For the text-containing cell, return its midpoint in (X, Y) coordinate format. 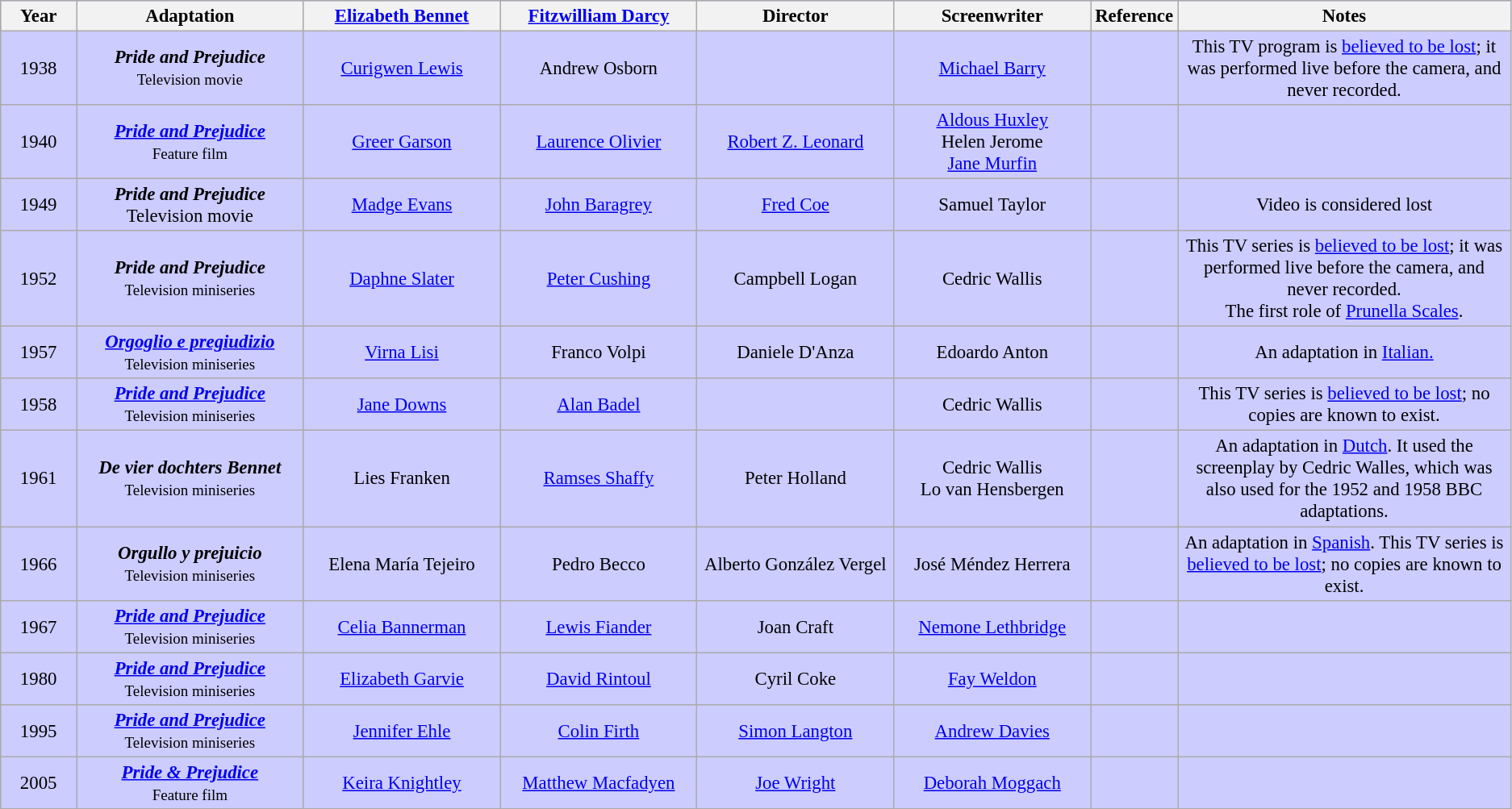
2005 (39, 782)
Nemone Lethbridge (992, 626)
Deborah Moggach (992, 782)
Alberto González Vergel (796, 564)
Greer Garson (402, 142)
De vier dochters BennetTelevision miniseries (190, 479)
Colin Firth (599, 731)
Orgullo y prejuicioTelevision miniseries (190, 564)
Adaptation (190, 16)
Elizabeth Bennet (402, 16)
Peter Holland (796, 479)
David Rintoul (599, 679)
Celia Bannerman (402, 626)
1938 (39, 69)
This TV series is believed to be lost; it was performed live before the camera, and never recorded. The first role of Prunella Scales. (1344, 279)
Matthew Macfadyen (599, 782)
Franco Volpi (599, 353)
Campbell Logan (796, 279)
Screenwriter (992, 16)
Joe Wright (796, 782)
Peter Cushing (599, 279)
An adaptation in Italian. (1344, 353)
Jennifer Ehle (402, 731)
Virna Lisi (402, 353)
An adaptation in Spanish. This TV series is believed to be lost; no copies are known to exist. (1344, 564)
Samuel Taylor (992, 205)
José Méndez Herrera (992, 564)
Michael Barry (992, 69)
1949 (39, 205)
Elena María Tejeiro (402, 564)
Pedro Becco (599, 564)
John Baragrey (599, 205)
Orgoglio e pregiudizioTelevision miniseries (190, 353)
Notes (1344, 16)
1980 (39, 679)
Lewis Fiander (599, 626)
Fitzwilliam Darcy (599, 16)
Daniele D'Anza (796, 353)
Fay Weldon (992, 679)
Curigwen Lewis (402, 69)
Cedric WallisLo van Hensbergen (992, 479)
Andrew Davies (992, 731)
Alan Badel (599, 405)
Simon Langton (796, 731)
1958 (39, 405)
1966 (39, 564)
1995 (39, 731)
This TV series is believed to be lost; no copies are known to exist. (1344, 405)
1940 (39, 142)
This TV program is believed to be lost; it was performed live before the camera, and never recorded. (1344, 69)
An adaptation in Dutch. It used the screenplay by Cedric Walles, which was also used for the 1952 and 1958 BBC adaptations. (1344, 479)
Joan Craft (796, 626)
Aldous HuxleyHelen JeromeJane Murfin (992, 142)
Lies Franken (402, 479)
Jane Downs (402, 405)
Director (796, 16)
1967 (39, 626)
Daphne Slater (402, 279)
Year (39, 16)
1952 (39, 279)
Ramses Shaffy (599, 479)
Reference (1134, 16)
1961 (39, 479)
Laurence Olivier (599, 142)
Keira Knightley (402, 782)
Robert Z. Leonard (796, 142)
Pride and PrejudiceFeature film (190, 142)
Video is considered lost (1344, 205)
Fred Coe (796, 205)
Madge Evans (402, 205)
Pride & PrejudiceFeature film (190, 782)
1957 (39, 353)
Elizabeth Garvie (402, 679)
Edoardo Anton (992, 353)
Cyril Coke (796, 679)
Andrew Osborn (599, 69)
